Search for the cell housing the specified text and yield its [x, y] center coordinate. 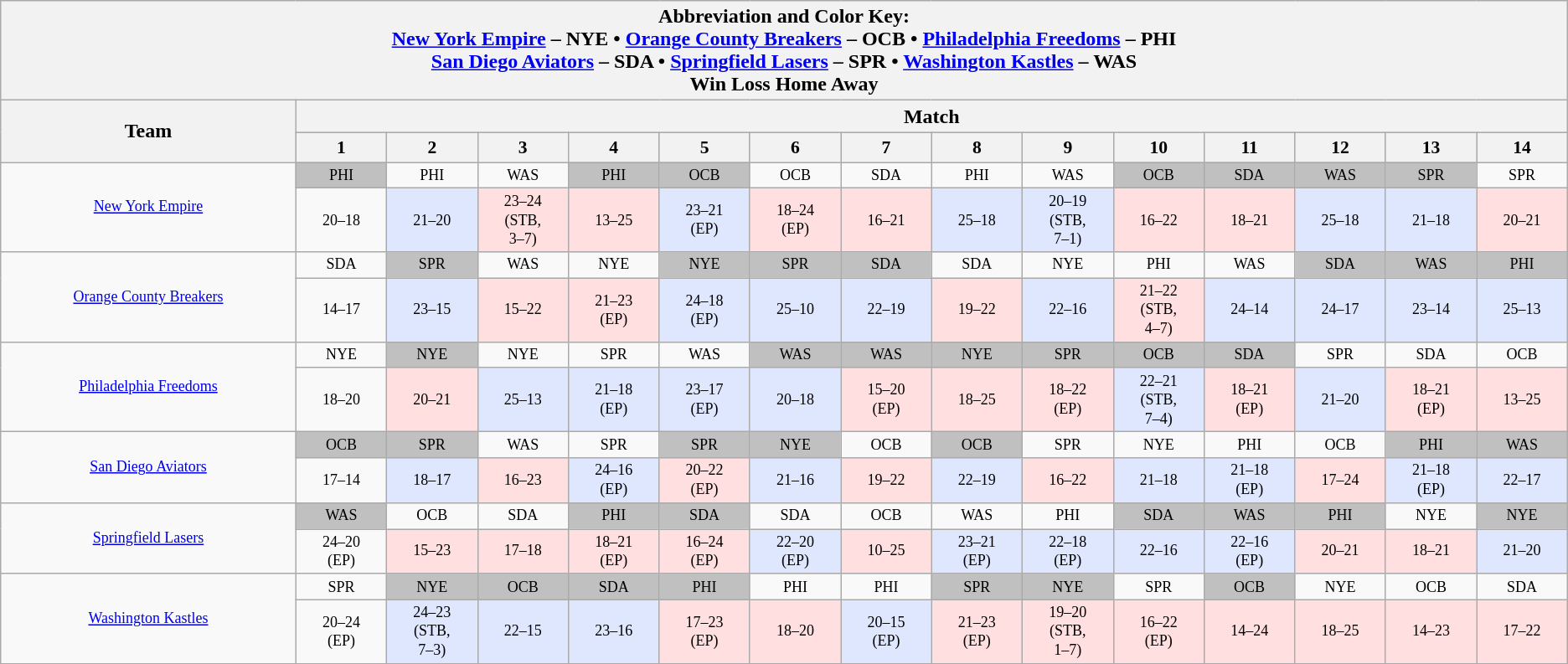
4 [613, 147]
Orange County Breakers [148, 296]
22–21(STB,7–4) [1158, 399]
15–22 [523, 310]
14 [1523, 147]
15–20(EP) [886, 399]
5 [704, 147]
22–16(EP) [1249, 552]
16–24(EP) [704, 552]
17–23(EP) [704, 631]
Washington Kastles [148, 618]
16–23 [523, 481]
12 [1340, 147]
23–17(EP) [704, 399]
16–21 [886, 220]
24–20(EP) [341, 552]
Philadelphia Freedoms [148, 387]
23–16 [613, 631]
8 [977, 147]
14–17 [341, 310]
6 [795, 147]
20–15(EP) [886, 631]
22–15 [523, 631]
9 [1068, 147]
21–16 [795, 481]
17–18 [523, 552]
19–20(STB,1–7) [1068, 631]
17–24 [1340, 481]
24–16(EP) [613, 481]
Team [148, 131]
23–15 [432, 310]
10–25 [886, 552]
17–22 [1523, 631]
25–10 [795, 310]
24–23(STB,7–3) [432, 631]
22–17 [1523, 481]
23–24(STB,3–7) [523, 220]
2 [432, 147]
Match [931, 116]
22–20(EP) [795, 552]
20–24(EP) [341, 631]
20–22(EP) [704, 481]
24–18(EP) [704, 310]
18–24(EP) [795, 220]
1 [341, 147]
13 [1431, 147]
10 [1158, 147]
7 [886, 147]
3 [523, 147]
18–22(EP) [1068, 399]
16–22(EP) [1158, 631]
22–18(EP) [1068, 552]
14–23 [1431, 631]
23–14 [1431, 310]
17–14 [341, 481]
14–24 [1249, 631]
Springfield Lasers [148, 538]
New York Empire [148, 208]
18–17 [432, 481]
20–19(STB,7–1) [1068, 220]
24–17 [1340, 310]
San Diego Aviators [148, 467]
21–22(STB,4–7) [1158, 310]
15–23 [432, 552]
11 [1249, 147]
24–14 [1249, 310]
